Scan for the cell matching the given text and deliver its (X, Y) coordinate at center. 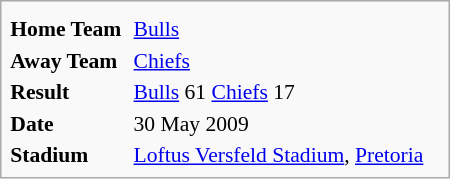
Bulls (286, 29)
Chiefs (286, 60)
Date (69, 123)
Home Team (69, 29)
Stadium (69, 155)
Away Team (69, 60)
30 May 2009 (286, 123)
Result (69, 92)
Loftus Versfeld Stadium, Pretoria (286, 155)
Bulls 61 Chiefs 17 (286, 92)
